Scan for the cell matching the given text and deliver its [X, Y] coordinate at center. 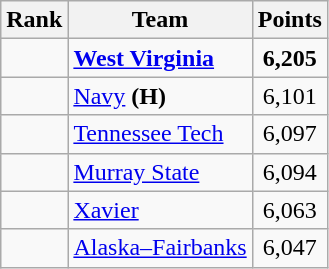
Tennessee Tech [160, 134]
6,101 [290, 96]
6,063 [290, 210]
Rank [34, 20]
Xavier [160, 210]
Murray State [160, 172]
6,047 [290, 248]
Alaska–Fairbanks [160, 248]
Team [160, 20]
6,097 [290, 134]
West Virginia [160, 58]
Navy (H) [160, 96]
6,094 [290, 172]
6,205 [290, 58]
Points [290, 20]
